Extract the [x, y] coordinate from the center of the cell holding the provided text.  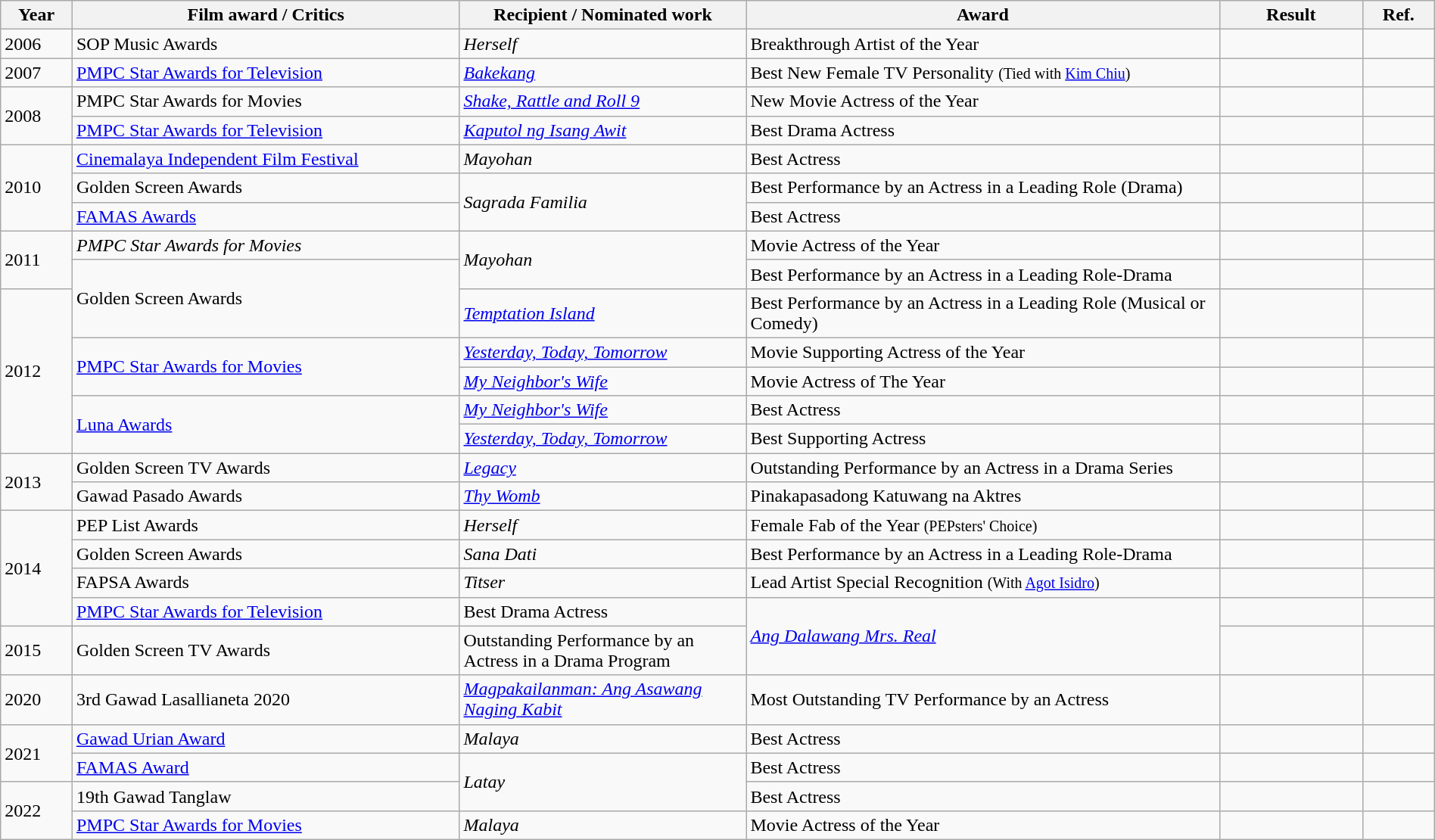
Best Performance by an Actress in a Leading Role (Drama) [982, 188]
Movie Supporting Actress of the Year [982, 352]
Year [36, 15]
Female Fab of the Year (PEPsters' Choice) [982, 525]
2022 [36, 810]
Luna Awards [266, 425]
Result [1291, 15]
Recipient / Nominated work [602, 15]
Titser [602, 583]
Legacy [602, 468]
Kaputol ng Isang Awit [602, 130]
2015 [36, 651]
Best New Female TV Personality (Tied with Kim Chiu) [982, 73]
Outstanding Performance by an Actress in a Drama Program [602, 651]
Movie Actress of The Year [982, 381]
2011 [36, 260]
2013 [36, 482]
Outstanding Performance by an Actress in a Drama Series [982, 468]
2021 [36, 753]
Gawad Pasado Awards [266, 496]
Film award / Critics [266, 15]
Gawad Urian Award [266, 739]
2006 [36, 44]
PEP List Awards [266, 525]
Ang Dalawang Mrs. Real [982, 636]
Ref. [1399, 15]
Lead Artist Special Recognition (With Agot Isidro) [982, 583]
Breakthrough Artist of the Year [982, 44]
3rd Gawad Lasallianeta 2020 [266, 699]
2007 [36, 73]
Most Outstanding TV Performance by an Actress [982, 699]
Award [982, 15]
2020 [36, 699]
19th Gawad Tanglaw [266, 796]
2014 [36, 568]
Thy Womb [602, 496]
Shake, Rattle and Roll 9 [602, 101]
Cinemalaya Independent Film Festival [266, 159]
FAMAS Award [266, 767]
Sana Dati [602, 554]
FAPSA Awards [266, 583]
Best Performance by an Actress in a Leading Role (Musical or Comedy) [982, 313]
2008 [36, 116]
New Movie Actress of the Year [982, 101]
Magpakailanman: Ang Asawang Naging Kabit [602, 699]
Sagrada Familia [602, 202]
Pinakapasadong Katuwang na Aktres [982, 496]
Best Supporting Actress [982, 439]
FAMAS Awards [266, 216]
Bakekang [602, 73]
2012 [36, 371]
Temptation Island [602, 313]
Latay [602, 782]
SOP Music Awards [266, 44]
2010 [36, 188]
